Locate the cell with the specified text and output its (x, y) center coordinate. 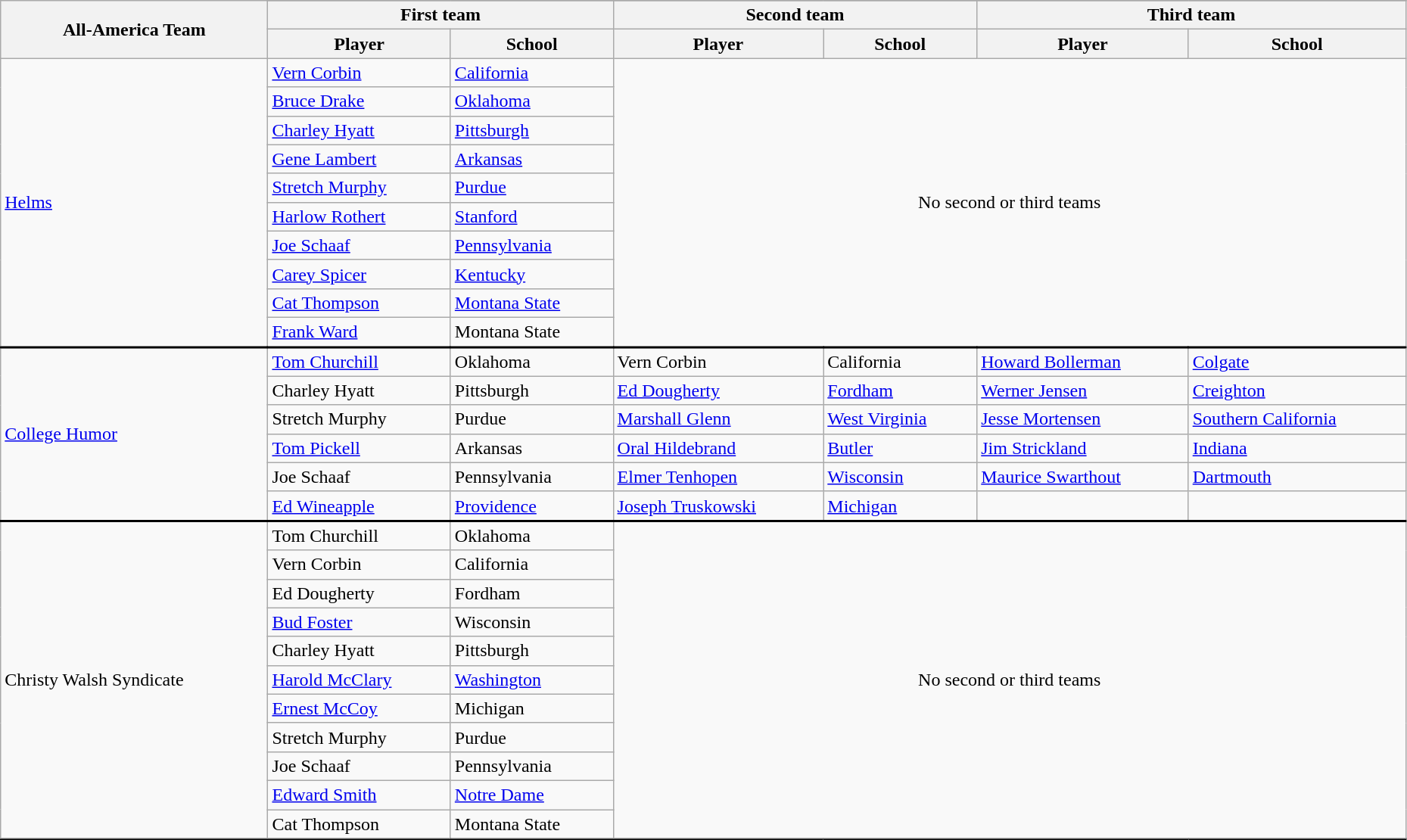
Jim Strickland (1082, 448)
Second team (795, 15)
Tom Pickell (359, 448)
Notre Dame (531, 795)
Christy Walsh Syndicate (135, 680)
Southern California (1297, 419)
Bruce Drake (359, 101)
Jesse Mortensen (1082, 419)
Ernest McCoy (359, 708)
Kentucky (531, 274)
Joseph Truskowski (718, 506)
Gene Lambert (359, 159)
Harlow Rothert (359, 216)
Third team (1191, 15)
Bud Foster (359, 622)
West Virginia (901, 419)
Washington (531, 680)
All-America Team (135, 30)
Butler (901, 448)
Creighton (1297, 390)
Helms (135, 203)
Stanford (531, 216)
Harold McClary (359, 680)
Marshall Glenn (718, 419)
Elmer Tenhopen (718, 477)
Providence (531, 506)
Howard Bollerman (1082, 362)
First team (440, 15)
College Humor (135, 434)
Ed Wineapple (359, 506)
Dartmouth (1297, 477)
Werner Jensen (1082, 390)
Carey Spicer (359, 274)
Colgate (1297, 362)
Frank Ward (359, 331)
Maurice Swarthout (1082, 477)
Indiana (1297, 448)
Edward Smith (359, 795)
Oral Hildebrand (718, 448)
